Locate the cell with the specified text and output its (X, Y) center coordinate. 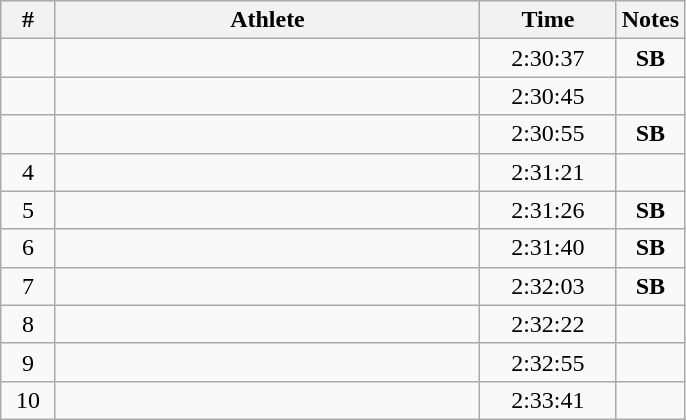
4 (28, 172)
6 (28, 248)
5 (28, 210)
2:30:55 (548, 134)
Time (548, 20)
2:32:22 (548, 324)
2:31:26 (548, 210)
10 (28, 400)
2:30:45 (548, 96)
2:31:40 (548, 248)
Notes (650, 20)
# (28, 20)
Athlete (267, 20)
2:33:41 (548, 400)
9 (28, 362)
8 (28, 324)
2:32:55 (548, 362)
2:30:37 (548, 58)
7 (28, 286)
2:31:21 (548, 172)
2:32:03 (548, 286)
